Output the (X, Y) coordinate of the center of the cell containing the given text.  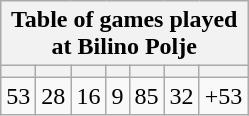
9 (118, 96)
85 (146, 96)
Table of games played at Bilino Polje (124, 34)
28 (54, 96)
+53 (224, 96)
16 (88, 96)
53 (18, 96)
32 (182, 96)
